Extract the [x, y] coordinate from the center of the cell holding the provided text.  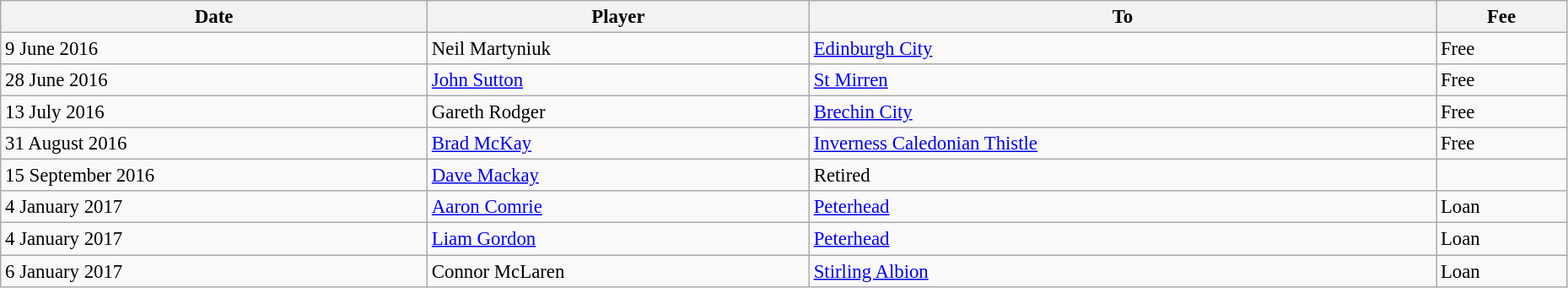
Stirling Albion [1122, 271]
28 June 2016 [214, 80]
Brechin City [1122, 112]
Player [619, 17]
15 September 2016 [214, 176]
31 August 2016 [214, 144]
John Sutton [619, 80]
13 July 2016 [214, 112]
Aaron Comrie [619, 207]
Fee [1501, 17]
Connor McLaren [619, 271]
Retired [1122, 176]
6 January 2017 [214, 271]
Inverness Caledonian Thistle [1122, 144]
Liam Gordon [619, 239]
9 June 2016 [214, 49]
Neil Martyniuk [619, 49]
Edinburgh City [1122, 49]
St Mirren [1122, 80]
Gareth Rodger [619, 112]
Date [214, 17]
Dave Mackay [619, 176]
Brad McKay [619, 144]
To [1122, 17]
